Determine the (X, Y) coordinate at the center of the cell enclosing the given text.  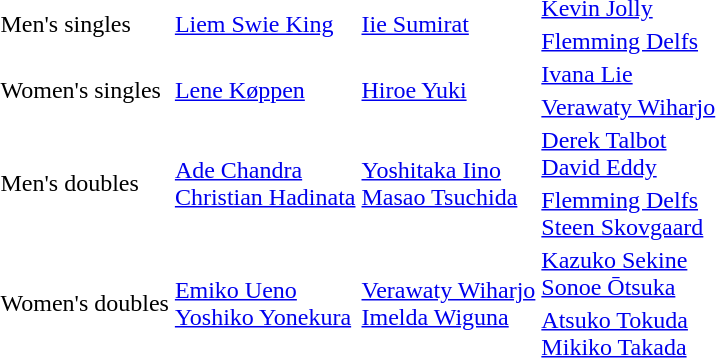
Lene Køppen (265, 90)
Yoshitaka Iino Masao Tsuchida (448, 184)
Hiroe Yuki (448, 90)
Ade Chandra Christian Hadinata (265, 184)
